Capture the cell that displays the provided text and extract its (x, y) central coordinate. 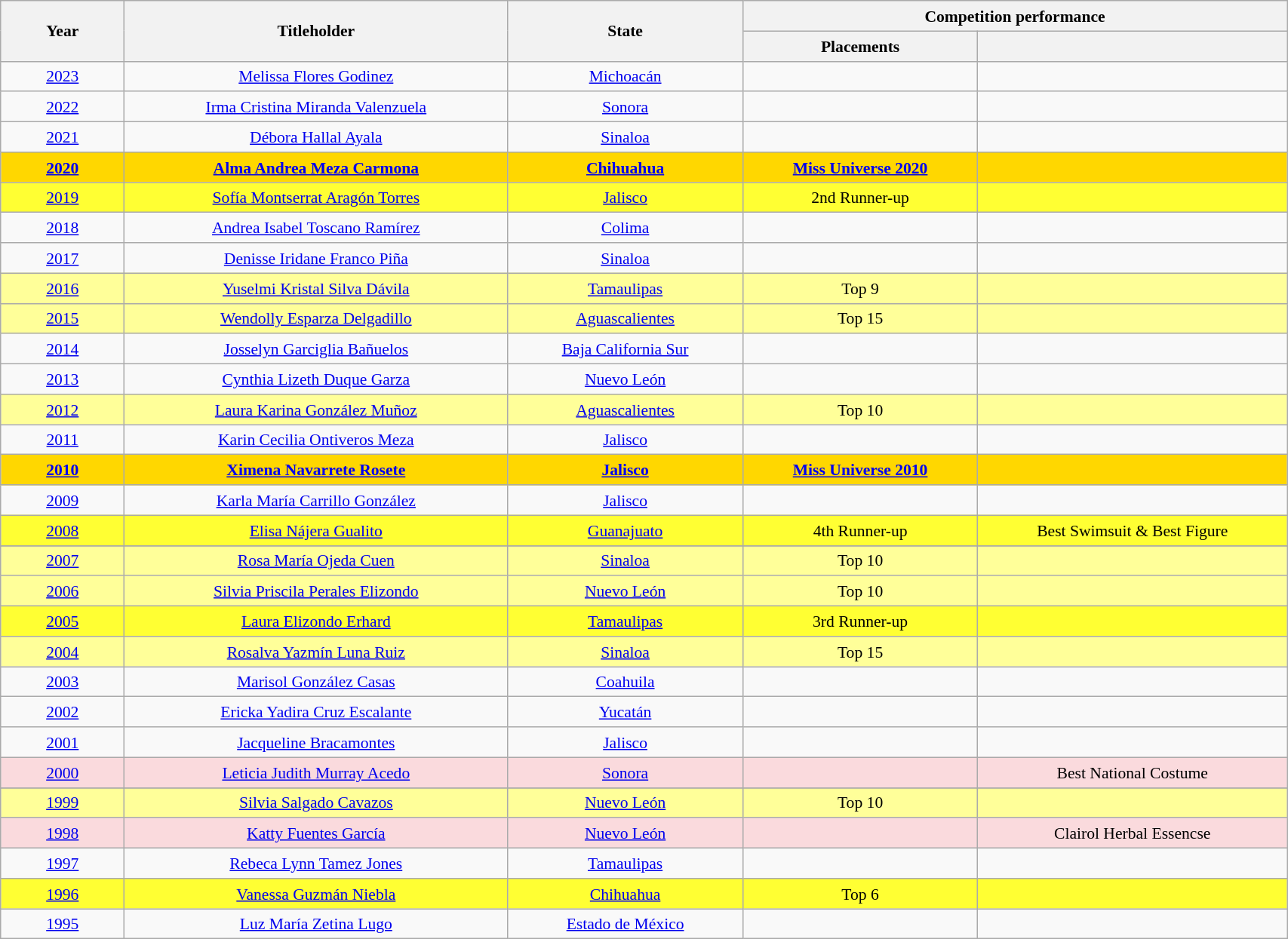
Titleholder (316, 31)
Leticia Judith Murray Acedo (316, 772)
Ericka Yadira Cruz Escalante (316, 712)
Top 9 (860, 288)
Elisa Nájera Gualito (316, 530)
2011 (63, 440)
Irma Cristina Miranda Valenzuela (316, 107)
2000 (63, 772)
1996 (63, 894)
Karin Cecilia Ontiveros Meza (316, 440)
Wendolly Esparza Delgadillo (316, 318)
2007 (63, 560)
2009 (63, 500)
2021 (63, 137)
Baja California Sur (625, 349)
Rosalva Yazmín Luna Ruiz (316, 652)
Yuselmi Kristal Silva Dávila (316, 288)
2013 (63, 379)
2001 (63, 742)
Jacqueline Bracamontes (316, 742)
1999 (63, 802)
Miss Universe 2020 (860, 167)
2018 (63, 228)
Cynthia Lizeth Duque Garza (316, 379)
Top 6 (860, 894)
Andrea Isabel Toscano Ramírez (316, 228)
Michoacán (625, 76)
Denisse Iridane Franco Piña (316, 258)
Placements (860, 46)
Luz María Zetina Lugo (316, 924)
Karla María Carrillo González (316, 500)
Sofía Montserrat Aragón Torres (316, 198)
Ximena Navarrete Rosete (316, 470)
Katty Fuentes García (316, 833)
Rebeca Lynn Tamez Jones (316, 864)
2017 (63, 258)
2019 (63, 198)
2006 (63, 591)
Débora Hallal Ayala (316, 137)
2008 (63, 530)
2020 (63, 167)
Vanessa Guzmán Niebla (316, 894)
2005 (63, 621)
4th Runner-up (860, 530)
Yucatán (625, 712)
2012 (63, 410)
2010 (63, 470)
2014 (63, 349)
Estado de México (625, 924)
2022 (63, 107)
Colima (625, 228)
Year (63, 31)
2nd Runner-up (860, 198)
1995 (63, 924)
Rosa María Ojeda Cuen (316, 560)
2016 (63, 288)
Competition performance (1014, 16)
Guanajuato (625, 530)
2004 (63, 652)
Laura Elizondo Erhard (316, 621)
Best Swimsuit & Best Figure (1133, 530)
Laura Karina González Muñoz (316, 410)
Melissa Flores Godinez (316, 76)
Clairol Herbal Essencse (1133, 833)
2015 (63, 318)
Marisol González Casas (316, 682)
1997 (63, 864)
Miss Universe 2010 (860, 470)
Coahuila (625, 682)
2023 (63, 76)
Best National Costume (1133, 772)
2003 (63, 682)
State (625, 31)
1998 (63, 833)
2002 (63, 712)
Josselyn Garciglia Bañuelos (316, 349)
3rd Runner-up (860, 621)
Silvia Priscila Perales Elizondo (316, 591)
Alma Andrea Meza Carmona (316, 167)
Silvia Salgado Cavazos (316, 802)
